Scan for the cell matching the given text and deliver its [x, y] coordinate at center. 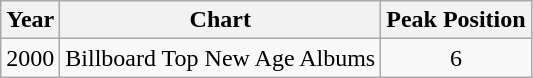
Peak Position [456, 20]
6 [456, 58]
Chart [220, 20]
2000 [30, 58]
Year [30, 20]
Billboard Top New Age Albums [220, 58]
